Identify which cell holds the provided text, then report its (X, Y) central coordinate. 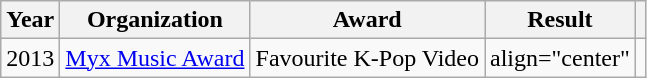
Organization (155, 20)
Myx Music Award (155, 58)
2013 (30, 58)
Result (560, 20)
align="center" (560, 58)
Year (30, 20)
Favourite K-Pop Video (367, 58)
Award (367, 20)
